Return the (x, y) coordinate for the center point of the cell that contains the specified text.  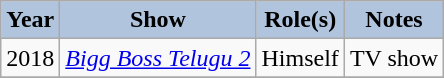
Year (30, 20)
Bigg Boss Telugu 2 (158, 58)
Notes (394, 20)
Role(s) (300, 20)
TV show (394, 58)
2018 (30, 58)
Himself (300, 58)
Show (158, 20)
